Locate the cell with the specified text and output its [x, y] center coordinate. 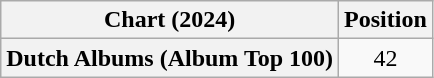
Position [386, 20]
42 [386, 58]
Chart (2024) [170, 20]
Dutch Albums (Album Top 100) [170, 58]
